For the text-containing cell, return its midpoint in (x, y) coordinate format. 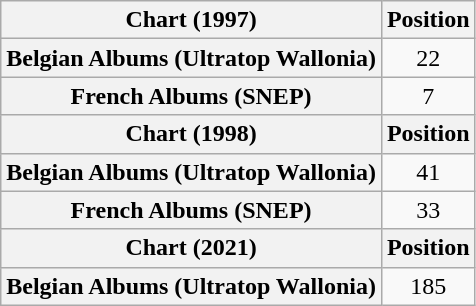
Chart (1998) (192, 134)
Chart (2021) (192, 248)
7 (428, 96)
41 (428, 172)
185 (428, 286)
33 (428, 210)
22 (428, 58)
Chart (1997) (192, 20)
